Pinpoint the cell where the given text exists, returning its [X, Y] midpoint coordinate. 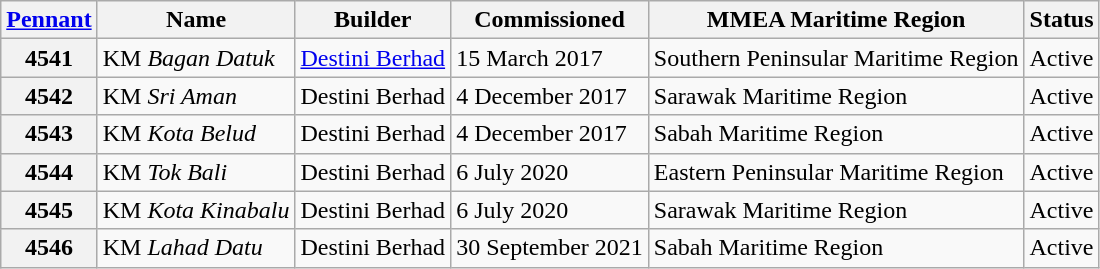
4544 [49, 172]
KM Kota Belud [196, 134]
KM Bagan Datuk [196, 58]
4542 [49, 96]
Eastern Peninsular Maritime Region [836, 172]
KM Sri Aman [196, 96]
15 March 2017 [550, 58]
KM Lahad Datu [196, 248]
4541 [49, 58]
4546 [49, 248]
4545 [49, 210]
MMEA Maritime Region [836, 20]
Commissioned [550, 20]
KM Tok Bali [196, 172]
Status [1062, 20]
4543 [49, 134]
KM Kota Kinabalu [196, 210]
30 September 2021 [550, 248]
Southern Peninsular Maritime Region [836, 58]
Pennant [49, 20]
Name [196, 20]
Builder [373, 20]
